Determine the (x, y) coordinate at the center of the cell enclosing the given text.  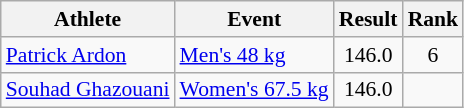
Rank (434, 19)
6 (434, 55)
Men's 48 kg (254, 55)
Patrick Ardon (88, 55)
Event (254, 19)
Souhad Ghazouani (88, 90)
Women's 67.5 kg (254, 90)
Result (368, 19)
Athlete (88, 19)
